Identify which cell holds the provided text, then report its (X, Y) central coordinate. 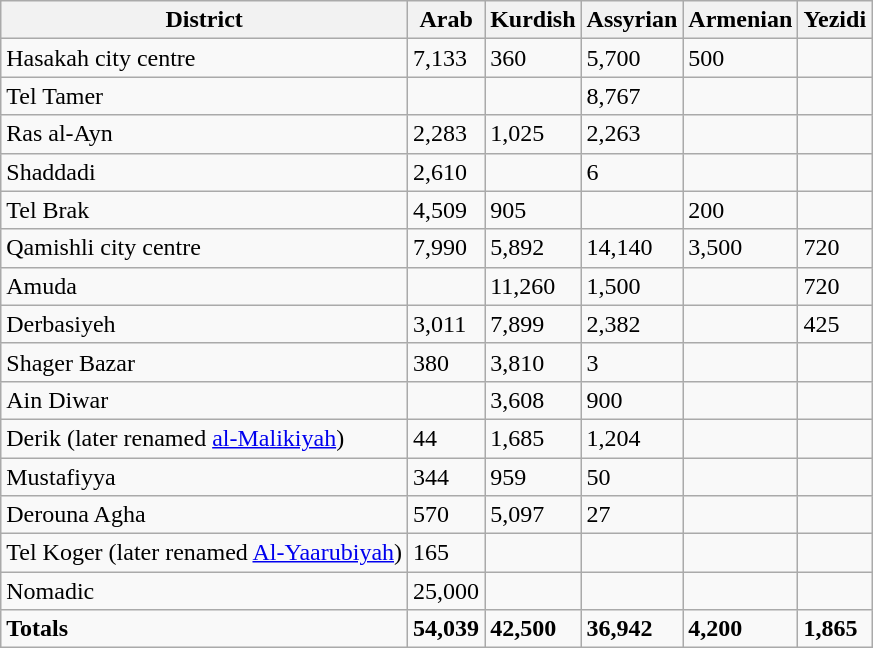
3,608 (533, 400)
Ras al-Ayn (204, 134)
Totals (204, 629)
200 (740, 210)
Mustafiyya (204, 477)
Hasakah city centre (204, 58)
425 (835, 324)
Derouna Agha (204, 515)
Derik (later renamed al-Malikiyah) (204, 438)
Kurdish (533, 20)
50 (632, 477)
Qamishli city centre (204, 248)
Arab (446, 20)
1,865 (835, 629)
360 (533, 58)
7,990 (446, 248)
4,200 (740, 629)
2,263 (632, 134)
1,204 (632, 438)
Shager Bazar (204, 362)
42,500 (533, 629)
3,500 (740, 248)
Tel Brak (204, 210)
5,700 (632, 58)
905 (533, 210)
5,097 (533, 515)
380 (446, 362)
3,011 (446, 324)
8,767 (632, 96)
44 (446, 438)
344 (446, 477)
5,892 (533, 248)
570 (446, 515)
1,025 (533, 134)
54,039 (446, 629)
3 (632, 362)
Ain Diwar (204, 400)
36,942 (632, 629)
1,500 (632, 286)
14,140 (632, 248)
Armenian (740, 20)
Tel Tamer (204, 96)
Assyrian (632, 20)
District (204, 20)
Derbasiyeh (204, 324)
500 (740, 58)
27 (632, 515)
2,283 (446, 134)
2,610 (446, 172)
165 (446, 553)
Amuda (204, 286)
7,899 (533, 324)
25,000 (446, 591)
6 (632, 172)
4,509 (446, 210)
11,260 (533, 286)
7,133 (446, 58)
Shaddadi (204, 172)
Yezidi (835, 20)
2,382 (632, 324)
1,685 (533, 438)
Tel Koger (later renamed Al-Yaarubiyah) (204, 553)
Nomadic (204, 591)
959 (533, 477)
900 (632, 400)
3,810 (533, 362)
